Capture the cell that displays the provided text and extract its (x, y) central coordinate. 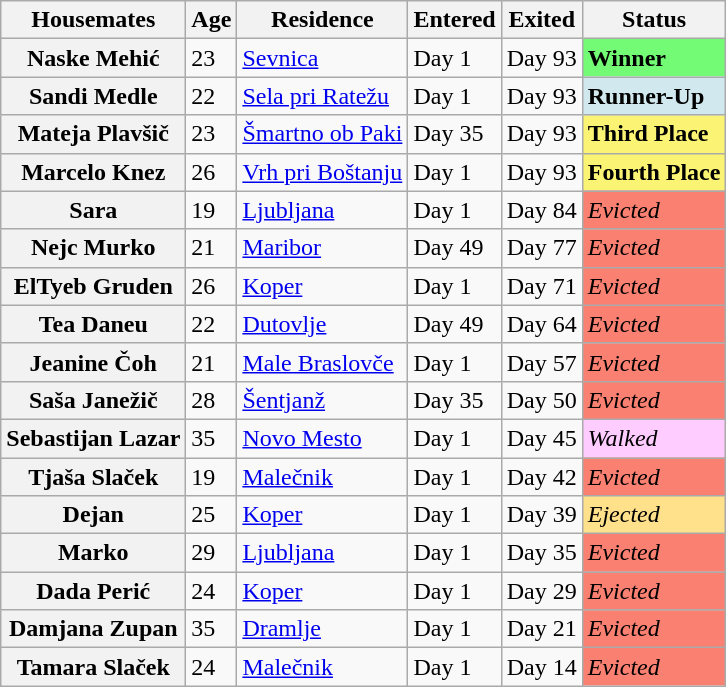
Sevnica (322, 58)
Mateja Plavšič (94, 134)
Naske Mehić (94, 58)
Entered (454, 20)
Novo Mesto (322, 438)
Sebastijan Lazar (94, 438)
Day 50 (542, 400)
Marko (94, 553)
Saša Janežič (94, 400)
Day 39 (542, 515)
Male Braslovče (322, 362)
Day 42 (542, 477)
Vrh pri Boštanju (322, 172)
Sara (94, 210)
Damjana Zupan (94, 629)
Dutovlje (322, 324)
Day 84 (542, 210)
Jeanine Čoh (94, 362)
Winner (654, 58)
Maribor (322, 248)
Sela pri Ratežu (322, 96)
Day 71 (542, 286)
Day 14 (542, 667)
Ejected (654, 515)
ElTyeb Gruden (94, 286)
Day 57 (542, 362)
Day 77 (542, 248)
Status (654, 20)
Day 29 (542, 591)
Walked (654, 438)
Residence (322, 20)
Fourth Place (654, 172)
Day 21 (542, 629)
Third Place (654, 134)
Šmartno ob Paki (322, 134)
28 (212, 400)
Exited (542, 20)
Runner-Up (654, 96)
Dejan (94, 515)
Šentjanž (322, 400)
Tamara Slaček (94, 667)
25 (212, 515)
Dada Perić (94, 591)
Dramlje (322, 629)
Day 64 (542, 324)
Age (212, 20)
Day 45 (542, 438)
Marcelo Knez (94, 172)
Sandi Medle (94, 96)
29 (212, 553)
Nejc Murko (94, 248)
Tjaša Slaček (94, 477)
Housemates (94, 20)
Tea Daneu (94, 324)
